Locate the cell with the specified text and output its (x, y) center coordinate. 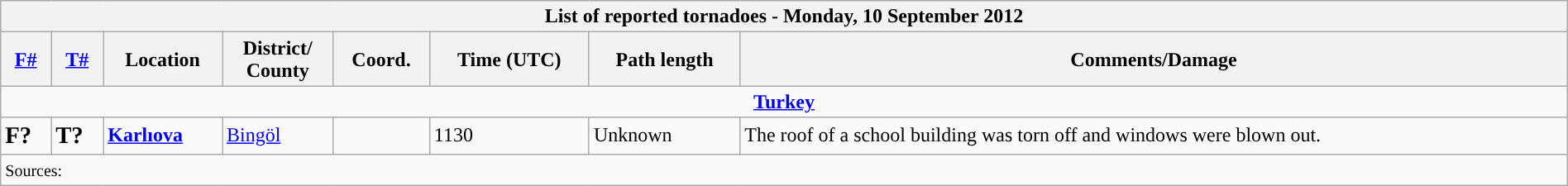
F# (26, 60)
Turkey (784, 102)
T# (78, 60)
F? (26, 136)
Unknown (664, 136)
District/County (277, 60)
Karlıova (163, 136)
Bingöl (277, 136)
List of reported tornadoes - Monday, 10 September 2012 (784, 17)
Time (UTC) (509, 60)
Coord. (381, 60)
Sources: (784, 169)
Path length (664, 60)
The roof of a school building was torn off and windows were blown out. (1154, 136)
T? (78, 136)
1130 (509, 136)
Location (163, 60)
Comments/Damage (1154, 60)
